Find where the given text appears and provide that cell's center as [x, y] coordinate. 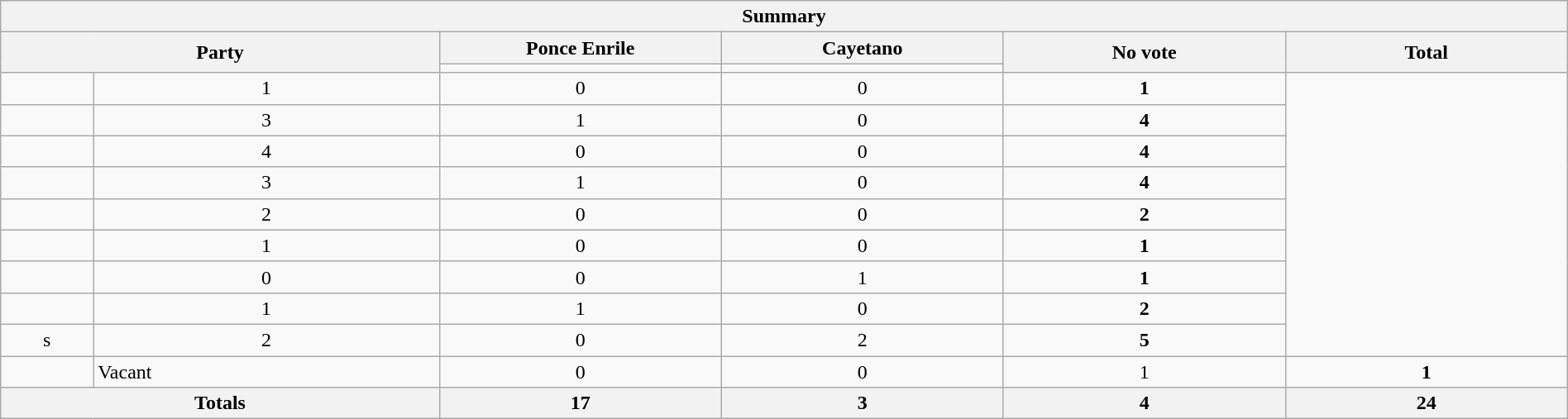
Cayetano [862, 48]
s [47, 340]
Vacant [266, 371]
5 [1145, 340]
Summary [784, 17]
Party [220, 53]
Totals [220, 403]
No vote [1145, 53]
24 [1426, 403]
Total [1426, 53]
Ponce Enrile [581, 48]
17 [581, 403]
